Return [x, y] of the center of cell containing provided text 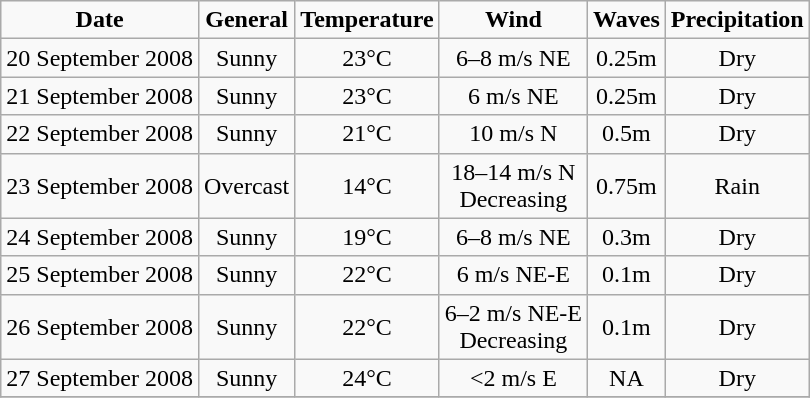
Wind [513, 20]
24°C [367, 378]
Date [100, 20]
Temperature [367, 20]
18–14 m/s NDecreasing [513, 186]
14°C [367, 186]
0.75m [627, 186]
Rain [737, 186]
23 September 2008 [100, 186]
0.3m [627, 237]
26 September 2008 [100, 326]
22 September 2008 [100, 134]
6 m/s NE [513, 96]
20 September 2008 [100, 58]
General [246, 20]
6–2 m/s NE-EDecreasing [513, 326]
25 September 2008 [100, 275]
<2 m/s E [513, 378]
NA [627, 378]
10 m/s N [513, 134]
19°C [367, 237]
21 September 2008 [100, 96]
0.5m [627, 134]
24 September 2008 [100, 237]
21°C [367, 134]
Precipitation [737, 20]
Waves [627, 20]
6 m/s NE-E [513, 275]
Overcast [246, 186]
27 September 2008 [100, 378]
